Locate the cell with the specified text and output its [x, y] center coordinate. 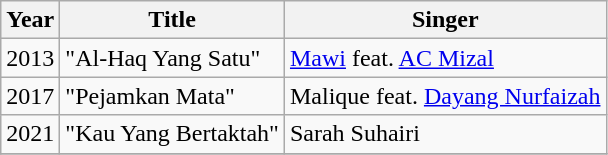
Sarah Suhairi [445, 134]
2021 [30, 134]
Malique feat. Dayang Nurfaizah [445, 96]
2017 [30, 96]
Mawi feat. AC Mizal [445, 58]
"Kau Yang Bertaktah" [172, 134]
2013 [30, 58]
Singer [445, 20]
"Al-Haq Yang Satu" [172, 58]
Year [30, 20]
"Pejamkan Mata" [172, 96]
Title [172, 20]
